Identify which cell holds the provided text, then report its (x, y) central coordinate. 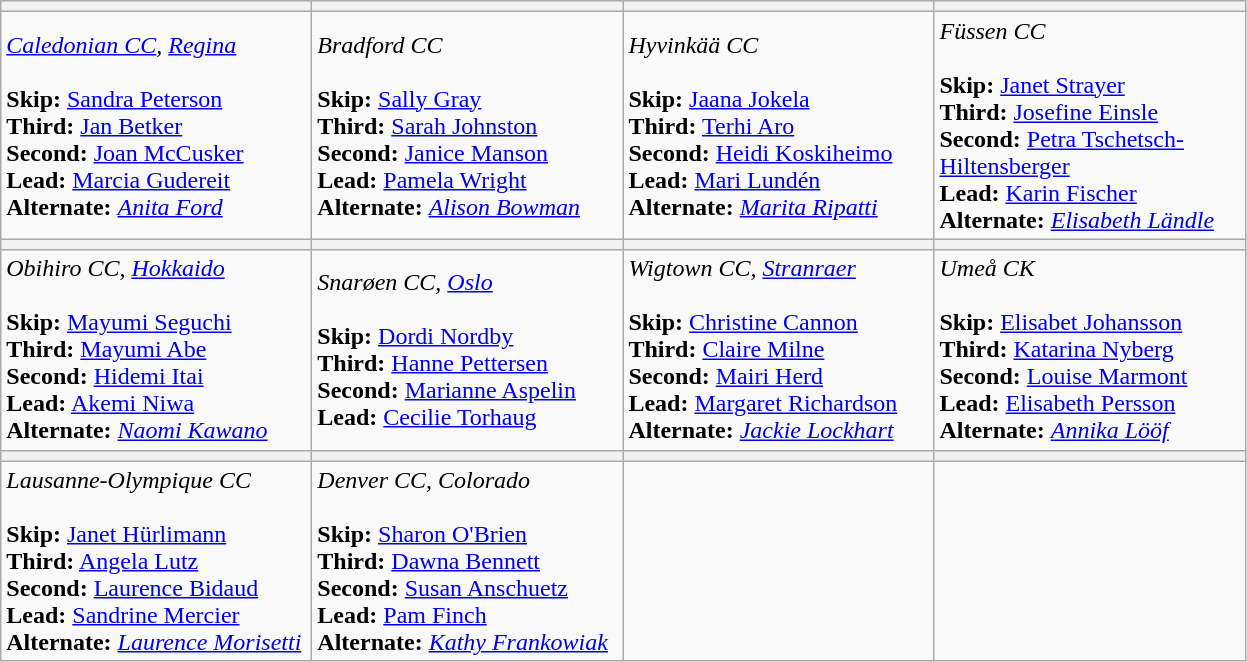
Obihiro CC, Hokkaido Skip: Mayumi Seguchi Third: Mayumi Abe Second: Hidemi Itai Lead: Akemi Niwa Alternate: Naomi Kawano (156, 350)
Denver CC, Colorado Skip: Sharon O'Brien Third: Dawna Bennett Second: Susan Anschuetz Lead: Pam Finch Alternate: Kathy Frankowiak (468, 561)
Bradford CC Skip: Sally Gray Third: Sarah Johnston Second: Janice Manson Lead: Pamela Wright Alternate: Alison Bowman (468, 126)
Lausanne-Olympique CC Skip: Janet Hürlimann Third: Angela Lutz Second: Laurence Bidaud Lead: Sandrine Mercier Alternate: Laurence Morisetti (156, 561)
Hyvinkää CCSkip: Jaana Jokela Third: Terhi Aro Second: Heidi Koskiheimo Lead: Mari Lundén Alternate: Marita Ripatti (778, 126)
Umeå CK Skip: Elisabet Johansson Third: Katarina Nyberg Second: Louise Marmont Lead: Elisabeth Persson Alternate: Annika Lööf (1090, 350)
Snarøen CC, Oslo Skip: Dordi Nordby Third: Hanne Pettersen Second: Marianne Aspelin Lead: Cecilie Torhaug (468, 350)
Wigtown CC, Stranraer Skip: Christine Cannon Third: Claire Milne Second: Mairi Herd Lead: Margaret Richardson Alternate: Jackie Lockhart (778, 350)
Caledonian CC, Regina Skip: Sandra Peterson Third: Jan Betker Second: Joan McCusker Lead: Marcia Gudereit Alternate: Anita Ford (156, 126)
Füssen CC Skip: Janet Strayer Third: Josefine Einsle Second: Petra Tschetsch-Hiltensberger Lead: Karin Fischer Alternate: Elisabeth Ländle (1090, 126)
